Find where the given text appears and provide that cell's center as (X, Y) coordinate. 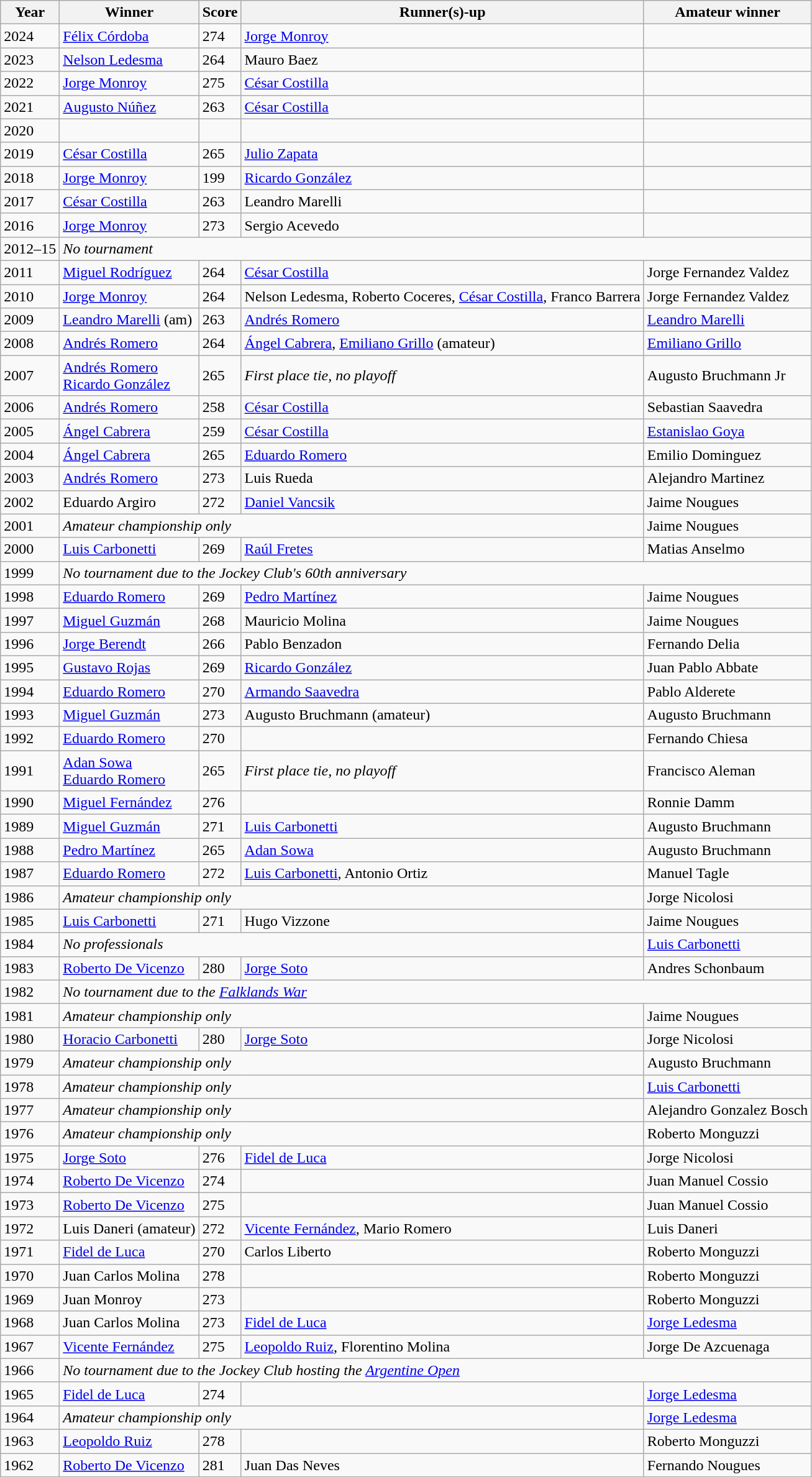
1995 (30, 667)
1978 (30, 1087)
1968 (30, 1323)
Winner (129, 12)
Andrés RomeroRicardo González (129, 375)
Armando Saavedra (442, 692)
Matias Anselmo (728, 549)
1985 (30, 921)
No tournament (436, 249)
1963 (30, 1441)
Estanislao Goya (728, 431)
1986 (30, 897)
258 (220, 408)
2018 (30, 178)
1976 (30, 1134)
2012–15 (30, 249)
266 (220, 644)
Leopoldo Ruiz, Florentino Molina (442, 1347)
1969 (30, 1299)
Fernando Chiesa (728, 739)
1970 (30, 1276)
1993 (30, 715)
Andres Schonbaum (728, 968)
1980 (30, 1039)
2001 (30, 526)
Horacio Carbonetti (129, 1039)
1979 (30, 1063)
1981 (30, 1015)
1997 (30, 620)
1987 (30, 874)
1999 (30, 573)
2021 (30, 107)
1974 (30, 1181)
Miguel Rodríguez (129, 272)
1989 (30, 826)
1973 (30, 1205)
Luis Daneri (amateur) (129, 1228)
Leopoldo Ruiz (129, 1441)
2006 (30, 408)
1962 (30, 1465)
Daniel Vancsik (442, 502)
1967 (30, 1347)
268 (220, 620)
Vicente Fernández, Mario Romero (442, 1228)
281 (220, 1465)
1975 (30, 1158)
Alejandro Gonzalez Bosch (728, 1110)
Score (220, 12)
2005 (30, 431)
2009 (30, 320)
No professionals (352, 944)
1965 (30, 1394)
2010 (30, 296)
Ronnie Damm (728, 803)
2024 (30, 36)
Runner(s)-up (442, 12)
Luis Rueda (442, 478)
1988 (30, 850)
1998 (30, 597)
Augusto Bruchmann Jr (728, 375)
Raúl Fretes (442, 549)
Manuel Tagle (728, 874)
Emilio Dominguez (728, 455)
259 (220, 431)
Luis Daneri (728, 1228)
Pablo Alderete (728, 692)
1996 (30, 644)
Eduardo Argiro (129, 502)
Julio Zapata (442, 154)
Gustavo Rojas (129, 667)
2008 (30, 344)
2003 (30, 478)
1991 (30, 771)
1971 (30, 1252)
2022 (30, 83)
Hugo Vizzone (442, 921)
1977 (30, 1110)
Year (30, 12)
Juan Monroy (129, 1299)
Juan Pablo Abbate (728, 667)
Juan Das Neves (442, 1465)
Pablo Benzadon (442, 644)
1966 (30, 1370)
1964 (30, 1417)
1983 (30, 968)
Luis Carbonetti, Antonio Ortiz (442, 874)
Adan SowaEduardo Romero (129, 771)
2002 (30, 502)
1982 (30, 992)
1984 (30, 944)
No tournament due to the Jockey Club's 60th anniversary (436, 573)
Emiliano Grillo (728, 344)
Augusto Núñez (129, 107)
Mauro Baez (442, 60)
199 (220, 178)
No tournament due to the Jockey Club hosting the Argentine Open (436, 1370)
Augusto Bruchmann (amateur) (442, 715)
Francisco Aleman (728, 771)
2019 (30, 154)
2020 (30, 130)
Amateur winner (728, 12)
2017 (30, 201)
2007 (30, 375)
Nelson Ledesma (129, 60)
2023 (30, 60)
Jorge Berendt (129, 644)
Sergio Acevedo (442, 225)
2004 (30, 455)
Félix Córdoba (129, 36)
Fernando Delia (728, 644)
Alejandro Martinez (728, 478)
2011 (30, 272)
Vicente Fernández (129, 1347)
Mauricio Molina (442, 620)
Sebastian Saavedra (728, 408)
Adan Sowa (442, 850)
Carlos Liberto (442, 1252)
1994 (30, 692)
1992 (30, 739)
No tournament due to the Falklands War (436, 992)
Fernando Nougues (728, 1465)
Ángel Cabrera, Emiliano Grillo (amateur) (442, 344)
Leandro Marelli (am) (129, 320)
Jorge De Azcuenaga (728, 1347)
Nelson Ledesma, Roberto Coceres, César Costilla, Franco Barrera (442, 296)
Miguel Fernández (129, 803)
2000 (30, 549)
2016 (30, 225)
1990 (30, 803)
1972 (30, 1228)
